Locate the cell with the specified text and output its (x, y) center coordinate. 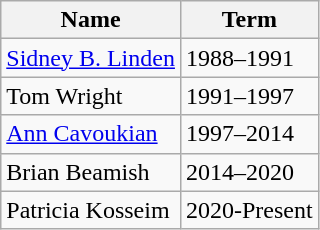
Name (91, 20)
2020-Present (249, 210)
Ann Cavoukian (91, 134)
1991–1997 (249, 96)
Term (249, 20)
2014–2020 (249, 172)
1988–1991 (249, 58)
Tom Wright (91, 96)
Brian Beamish (91, 172)
Patricia Kosseim (91, 210)
Sidney B. Linden (91, 58)
1997–2014 (249, 134)
